Find where the given text appears and provide that cell's center as (x, y) coordinate. 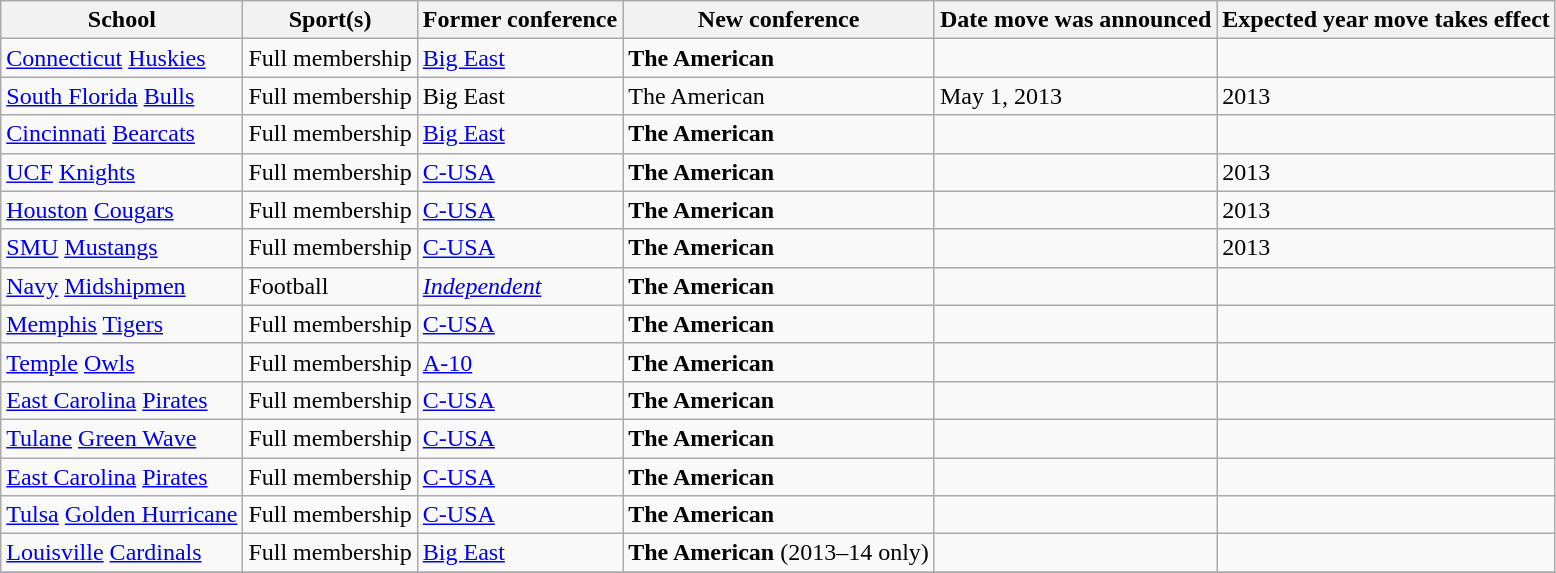
Houston Cougars (122, 210)
Sport(s) (330, 20)
Date move was announced (1075, 20)
May 1, 2013 (1075, 96)
Navy Midshipmen (122, 286)
Louisville Cardinals (122, 553)
Tulane Green Wave (122, 438)
Memphis Tigers (122, 324)
Former conference (520, 20)
The American (2013–14 only) (779, 553)
Connecticut Huskies (122, 58)
SMU Mustangs (122, 248)
Expected year move takes effect (1386, 20)
Temple Owls (122, 362)
School (122, 20)
New conference (779, 20)
Independent (520, 286)
Football (330, 286)
Tulsa Golden Hurricane (122, 515)
Cincinnati Bearcats (122, 134)
UCF Knights (122, 172)
A-10 (520, 362)
South Florida Bulls (122, 96)
